Determine the (x, y) coordinate at the center of the cell enclosing the given text.  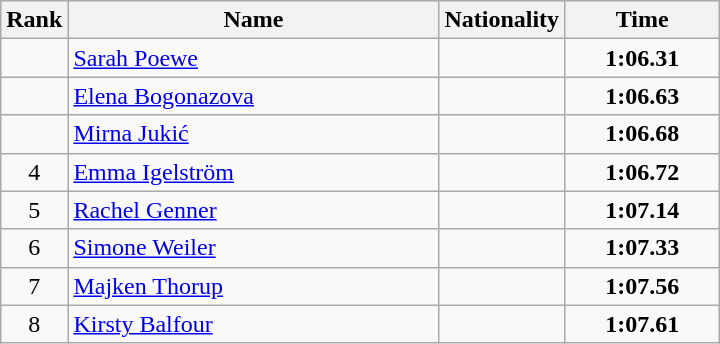
Simone Weiler (254, 248)
Majken Thorup (254, 286)
Rank (34, 20)
5 (34, 210)
Sarah Poewe (254, 58)
Name (254, 20)
1:06.72 (642, 172)
1:06.31 (642, 58)
6 (34, 248)
1:06.63 (642, 96)
1:07.14 (642, 210)
Emma Igelström (254, 172)
1:06.68 (642, 134)
1:07.56 (642, 286)
7 (34, 286)
1:07.61 (642, 324)
Mirna Jukić (254, 134)
8 (34, 324)
Nationality (502, 20)
Elena Bogonazova (254, 96)
Time (642, 20)
Kirsty Balfour (254, 324)
1:07.33 (642, 248)
Rachel Genner (254, 210)
4 (34, 172)
